Locate the cell with the specified text and output its [x, y] center coordinate. 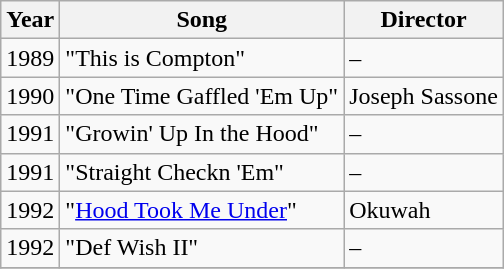
Joseph Sassone [424, 96]
"Growin' Up In the Hood" [202, 134]
"Def Wish II" [202, 248]
1990 [30, 96]
"Straight Checkn 'Em" [202, 172]
Year [30, 20]
1989 [30, 58]
Okuwah [424, 210]
Song [202, 20]
Director [424, 20]
"One Time Gaffled 'Em Up" [202, 96]
"Hood Took Me Under" [202, 210]
"This is Compton" [202, 58]
